Scan for the cell matching the given text and deliver its [x, y] coordinate at center. 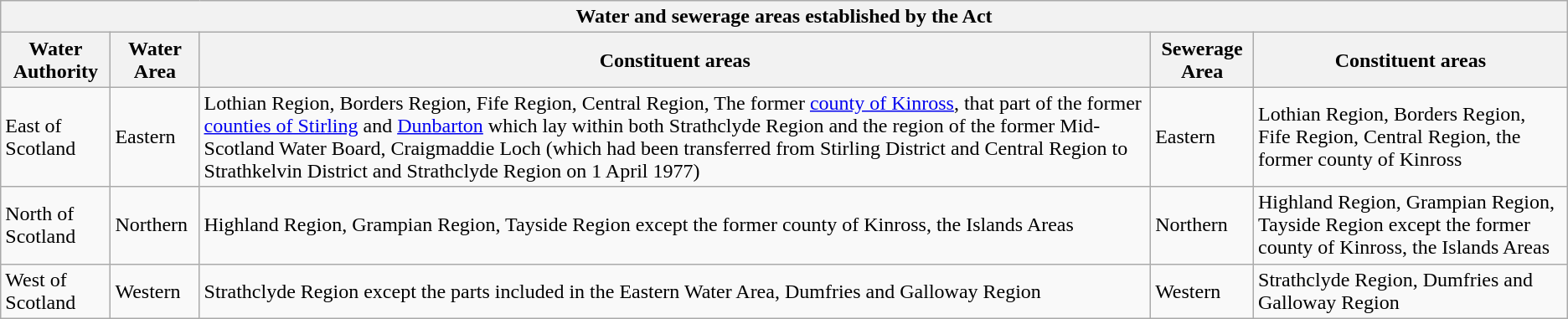
Water and sewerage areas established by the Act [784, 17]
Lothian Region, Borders Region, Fife Region, Central Region, the former county of Kinross [1411, 137]
Strathclyde Region, Dumfries and Galloway Region [1411, 291]
West of Scotland [55, 291]
Strathclyde Region except the parts included in the Eastern Water Area, Dumfries and Galloway Region [675, 291]
North of Scotland [55, 225]
Water Authority [55, 60]
East of Scotland [55, 137]
Sewerage Area [1203, 60]
Water Area [155, 60]
